Detect which cell encompasses the target text, then output its [x, y] center coordinate. 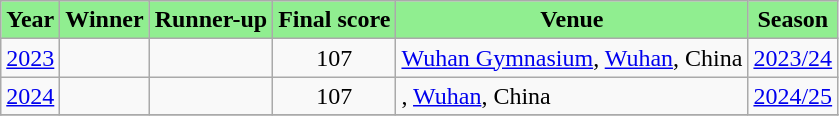
Venue [572, 20]
, Wuhan, China [572, 96]
Winner [104, 20]
2023 [30, 58]
2023/24 [793, 58]
Runner-up [211, 20]
Wuhan Gymnasium, Wuhan, China [572, 58]
2024 [30, 96]
Season [793, 20]
Year [30, 20]
Final score [334, 20]
2024/25 [793, 96]
